Detect which cell encompasses the target text, then output its [X, Y] center coordinate. 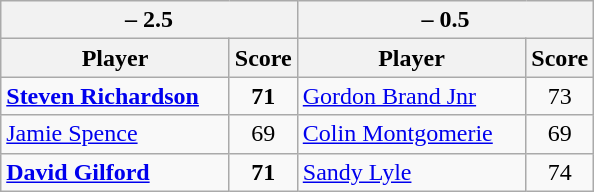
– 0.5 [446, 20]
Steven Richardson [116, 96]
– 2.5 [150, 20]
73 [560, 96]
Sandy Lyle [412, 172]
74 [560, 172]
Colin Montgomerie [412, 134]
Jamie Spence [116, 134]
Gordon Brand Jnr [412, 96]
David Gilford [116, 172]
